Search for the cell housing the specified text and yield its [x, y] center coordinate. 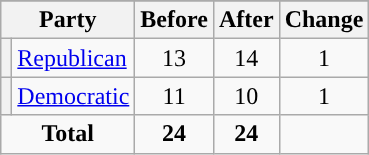
14 [246, 58]
Party [68, 20]
13 [174, 58]
Before [174, 20]
Republican [74, 58]
Change [324, 20]
11 [174, 96]
10 [246, 96]
After [246, 20]
Democratic [74, 96]
Total [68, 134]
